Search for the cell housing the specified text and yield its (x, y) center coordinate. 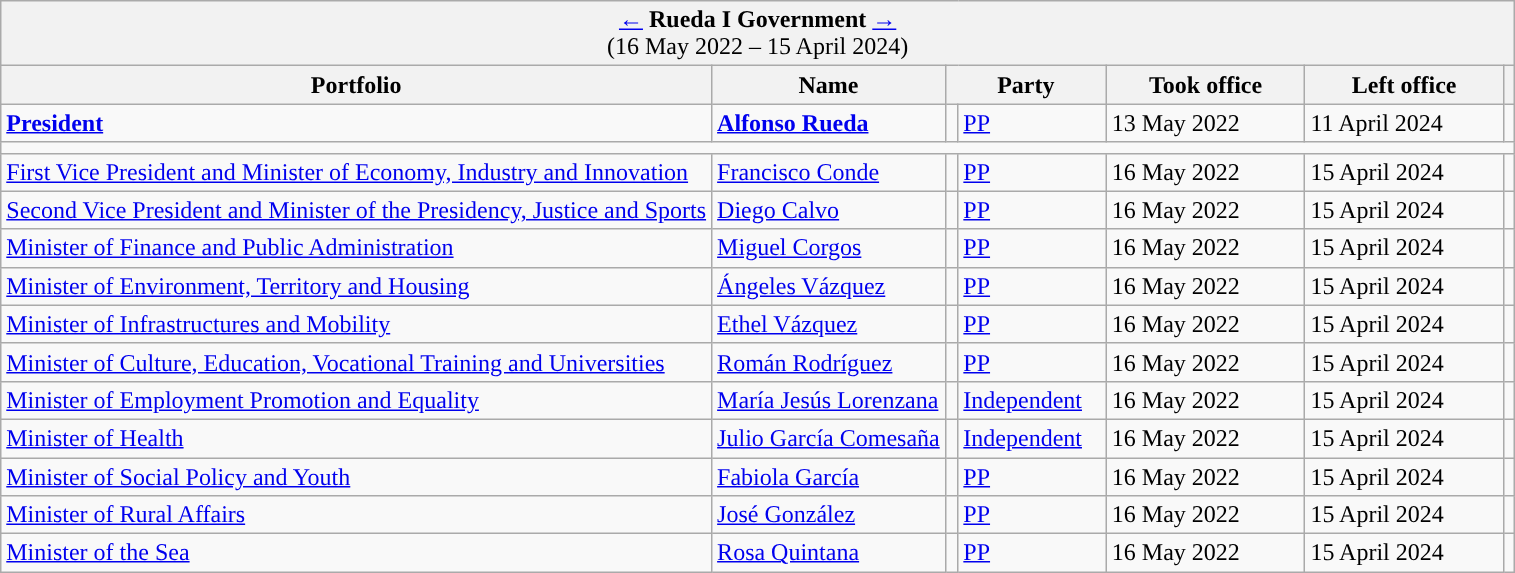
Minister of Infrastructures and Mobility (356, 324)
Minister of Employment Promotion and Equality (356, 400)
Took office (1206, 85)
Rosa Quintana (829, 553)
Second Vice President and Minister of the Presidency, Justice and Sports (356, 210)
Minister of Rural Affairs (356, 515)
Alfonso Rueda (829, 123)
Minister of the Sea (356, 553)
Fabiola García (829, 477)
President (356, 123)
Ángeles Vázquez (829, 286)
Minister of Health (356, 438)
Name (829, 85)
First Vice President and Minister of Economy, Industry and Innovation (356, 172)
← Rueda I Government →(16 May 2022 – 15 April 2024) (758, 34)
José González (829, 515)
Román Rodríguez (829, 362)
Minister of Environment, Territory and Housing (356, 286)
Left office (1404, 85)
Julio García Comesaña (829, 438)
Diego Calvo (829, 210)
María Jesús Lorenzana (829, 400)
Minister of Culture, Education, Vocational Training and Universities (356, 362)
Party (1026, 85)
Portfolio (356, 85)
Minister of Finance and Public Administration (356, 248)
11 April 2024 (1404, 123)
Minister of Social Policy and Youth (356, 477)
Francisco Conde (829, 172)
13 May 2022 (1206, 123)
Miguel Corgos (829, 248)
Ethel Vázquez (829, 324)
